Identify which cell holds the provided text, then report its [x, y] central coordinate. 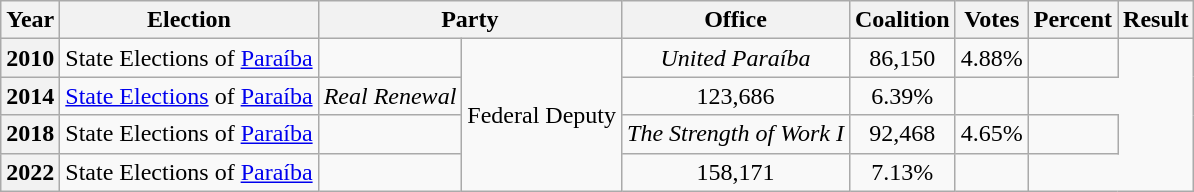
7.13% [902, 172]
Federal Deputy [542, 115]
United Paraíba [736, 58]
Percent [1072, 20]
Office [736, 20]
2022 [30, 172]
Year [30, 20]
123,686 [736, 96]
Party [470, 20]
2018 [30, 134]
Coalition [902, 20]
Real Renewal [390, 96]
Result [1156, 20]
The Strength of Work I [736, 134]
4.88% [992, 58]
158,171 [736, 172]
4.65% [992, 134]
86,150 [902, 58]
Election [189, 20]
92,468 [902, 134]
Votes [992, 20]
2010 [30, 58]
2014 [30, 96]
6.39% [902, 96]
